Return (x, y) of the center of cell containing provided text 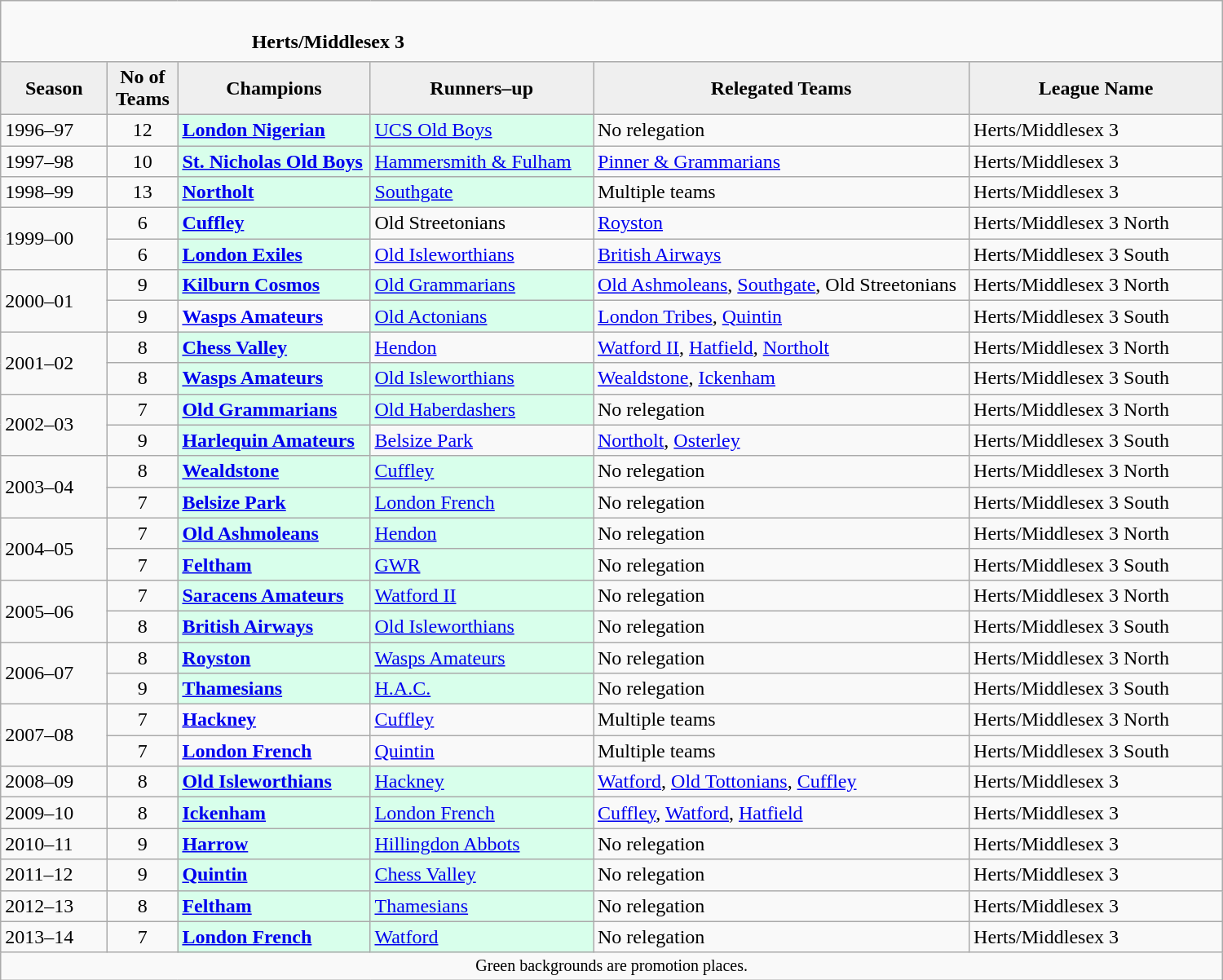
Kilburn Cosmos (274, 285)
Old Ashmoleans, Southgate, Old Streetonians (781, 285)
Pinner & Grammarians (781, 161)
2002–03 (54, 425)
Old Streetonians (482, 223)
Old Ashmoleans (274, 533)
Wealdstone, Ickenham (781, 378)
Relegated Teams (781, 88)
1996–97 (54, 130)
10 (143, 161)
Watford II, Hatfield, Northolt (781, 347)
Old Haberdashers (482, 409)
2007–08 (54, 735)
Wealdstone (274, 471)
13 (143, 192)
Hammersmith & Fulham (482, 161)
UCS Old Boys (482, 130)
Watford, Old Tottonians, Cuffley (781, 782)
Ickenham (274, 813)
No of Teams (143, 88)
Hillingdon Abbots (482, 844)
1999–00 (54, 239)
1998–99 (54, 192)
Southgate (482, 192)
Season (54, 88)
2009–10 (54, 813)
Champions (274, 88)
2012–13 (54, 906)
Runners–up (482, 88)
2003–04 (54, 487)
2010–11 (54, 844)
2011–12 (54, 875)
2008–09 (54, 782)
Watford II (482, 595)
London Exiles (274, 254)
2000–01 (54, 301)
Saracens Amateurs (274, 595)
GWR (482, 564)
Old Actonians (482, 316)
Green backgrounds are promotion places. (611, 965)
2004–05 (54, 549)
H.A.C. (482, 689)
2001–02 (54, 363)
Harlequin Amateurs (274, 440)
12 (143, 130)
2013–14 (54, 937)
Harrow (274, 844)
League Name (1096, 88)
1997–98 (54, 161)
London Nigerian (274, 130)
St. Nicholas Old Boys (274, 161)
2006–07 (54, 673)
Cuffley, Watford, Hatfield (781, 813)
Watford (482, 937)
2005–06 (54, 611)
Northolt (274, 192)
Northolt, Osterley (781, 440)
London Tribes, Quintin (781, 316)
